From the cell containing the given text, extract its center point as [x, y] coordinate. 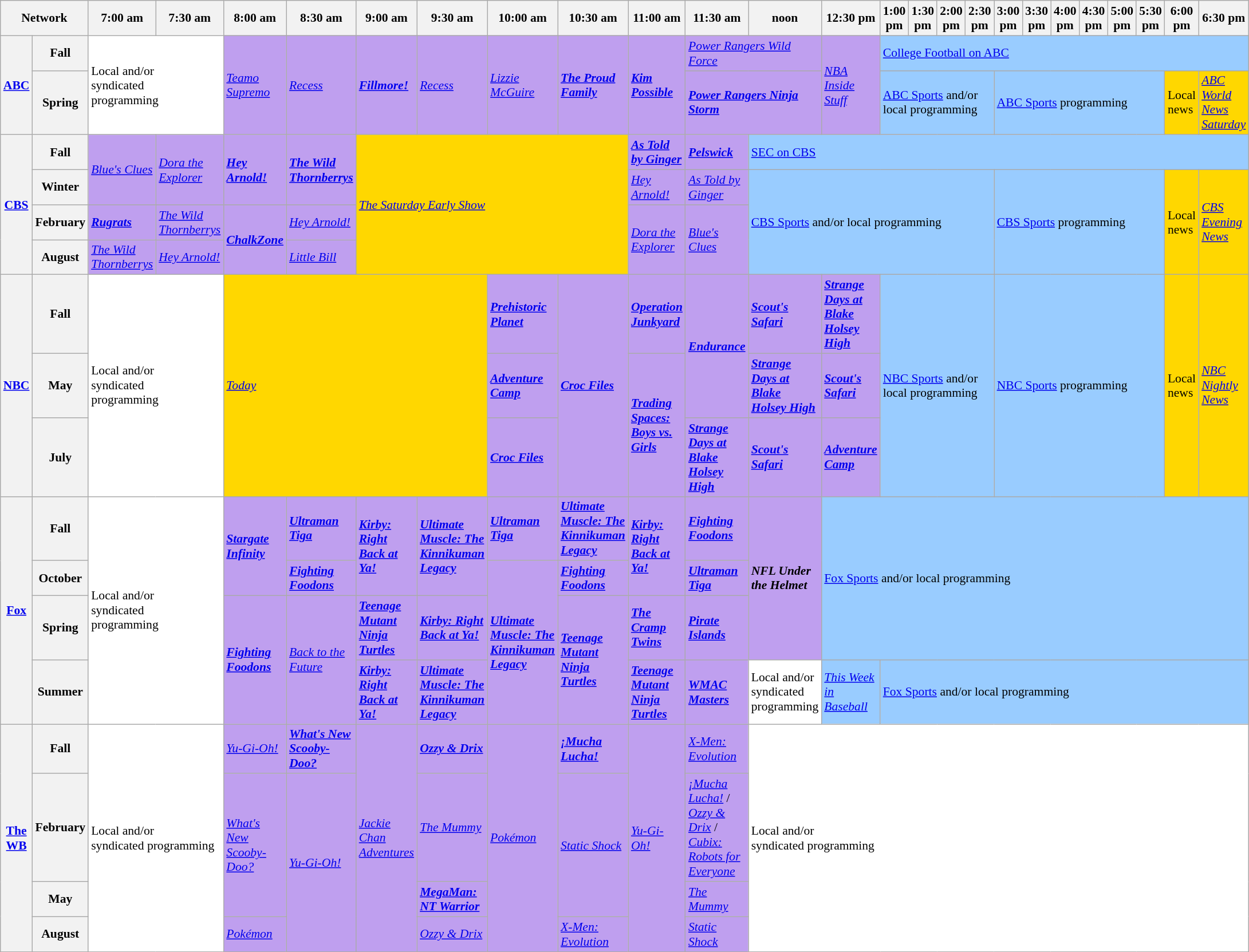
Pirate Islands [717, 628]
12:30 pm [850, 18]
The Saturday Early Show [492, 205]
11:30 am [717, 18]
10:00 am [522, 18]
Power Rangers Wild Force [754, 53]
Winter [60, 188]
9:30 am [452, 18]
3:30 pm [1037, 18]
Network [45, 18]
Operation Junkyard [657, 314]
The WB [17, 838]
July [60, 457]
Prehistoric Planet [522, 314]
3:00 pm [1008, 18]
5:30 pm [1151, 18]
ABC Sports and/or local programming [937, 102]
ABC [17, 85]
7:00 am [122, 18]
NFL Under the Helmet [785, 578]
Stargate Infinity [255, 546]
Lizzie McGuire [522, 85]
Kim Possible [657, 85]
WMAC Masters [717, 692]
The Proud Family [593, 85]
8:30 am [321, 18]
9:00 am [387, 18]
Rugrats [122, 222]
NBC [17, 386]
noon [785, 18]
NBA Inside Stuff [850, 85]
Back to the Future [321, 660]
Endurance [717, 346]
CBS Evening News [1223, 222]
This Week in Baseball [850, 692]
SEC on CBS [999, 152]
CBS [17, 205]
MegaMan: NT Warrior [452, 899]
¡Mucha Lucha! / Ozzy & Drix / Cubix: Robots for Everyone [717, 828]
Trading Spaces: Boys vs. Girls [657, 425]
4:30 pm [1094, 18]
ABC World News Saturday [1223, 102]
Today [355, 386]
Summer [60, 692]
October [60, 578]
Jackie Chan Adventures [387, 838]
4:00 pm [1065, 18]
The Cramp Twins [657, 628]
Fillmore! [387, 85]
8:00 am [255, 18]
Teamo Supremo [255, 85]
1:30 pm [923, 18]
5:00 pm [1122, 18]
1:00 pm [895, 18]
Power Rangers Ninja Storm [754, 102]
6:30 pm [1223, 18]
NBC Nightly News [1223, 386]
NBC Sports and/or local programming [937, 386]
NBC Sports programming [1079, 386]
6:00 pm [1182, 18]
Little Bill [321, 258]
2:30 pm [980, 18]
Fox [17, 610]
CBS Sports programming [1079, 222]
¡Mucha Lucha! [593, 749]
7:30 am [190, 18]
CBS Sports and/or local programming [872, 222]
11:00 am [657, 18]
Pelswick [717, 152]
10:30 am [593, 18]
2:00 pm [951, 18]
ChalkZone [255, 240]
College Football on ABC [1065, 53]
ABC Sports programming [1079, 102]
